Identify which cell holds the provided text, then report its (X, Y) central coordinate. 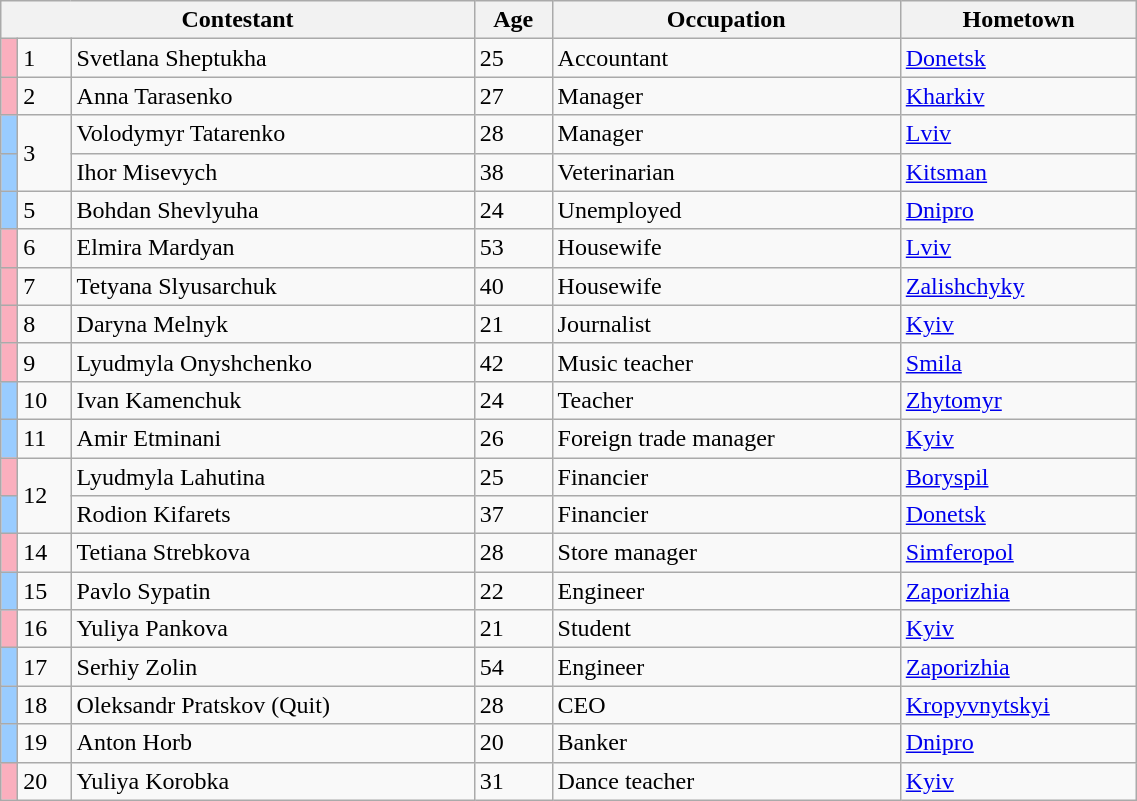
Anton Horb (272, 743)
17 (44, 667)
2 (44, 96)
14 (44, 553)
Dance teacher (726, 781)
Foreign trade manager (726, 438)
22 (513, 591)
Kharkiv (1018, 96)
16 (44, 629)
Rodion Kifarets (272, 515)
Amir Etminani (272, 438)
Smila (1018, 362)
15 (44, 591)
Student (726, 629)
Veterinarian (726, 172)
18 (44, 705)
7 (44, 286)
Oleksandr Pratskov (Quit) (272, 705)
11 (44, 438)
3 (44, 153)
Banker (726, 743)
Age (513, 20)
Occupation (726, 20)
Journalist (726, 324)
Zhytomyr (1018, 400)
Simferopol (1018, 553)
Ivan Kamenchuk (272, 400)
Ihor Misevych (272, 172)
Volodymyr Tatarenko (272, 134)
40 (513, 286)
Contestant (238, 20)
Music teacher (726, 362)
53 (513, 248)
54 (513, 667)
CEO (726, 705)
5 (44, 210)
Yuliya Korobka (272, 781)
Accountant (726, 58)
Bohdan Shevlyuha (272, 210)
38 (513, 172)
Daryna Melnyk (272, 324)
Tetiana Strebkova (272, 553)
Kropyvnytskyi (1018, 705)
10 (44, 400)
6 (44, 248)
Elmira Mardyan (272, 248)
26 (513, 438)
27 (513, 96)
31 (513, 781)
Anna Tarasenko (272, 96)
Store manager (726, 553)
Yuliya Pankova (272, 629)
Tetyana Slyusarchuk (272, 286)
1 (44, 58)
Unemployed (726, 210)
Pavlo Sypatin (272, 591)
9 (44, 362)
Kitsman (1018, 172)
8 (44, 324)
19 (44, 743)
37 (513, 515)
Lyudmyla Lahutina (272, 477)
Boryspil (1018, 477)
42 (513, 362)
Hometown (1018, 20)
Teacher (726, 400)
Serhiy Zolin (272, 667)
Svetlana Sheptukha (272, 58)
Lyudmyla Onyshchenko (272, 362)
12 (44, 496)
Zalishchyky (1018, 286)
